Determine the (x, y) coordinate at the center of the cell enclosing the given text.  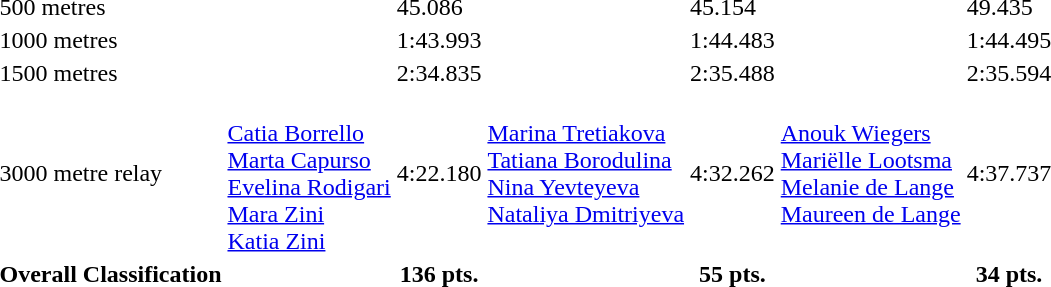
2:34.835 (439, 73)
1:44.483 (733, 40)
1:43.993 (439, 40)
Anouk WiegersMariëlle LootsmaMelanie de LangeMaureen de Lange (870, 174)
2:35.488 (733, 73)
Catia BorrelloMarta CapursoEvelina RodigariMara ZiniKatia Zini (309, 174)
4:32.262 (733, 174)
Marina TretiakovaTatiana BorodulinaNina YevteyevaNataliya Dmitriyeva (586, 174)
4:22.180 (439, 174)
